Provide the [x, y] coordinate of the cell's center where the given text is located.  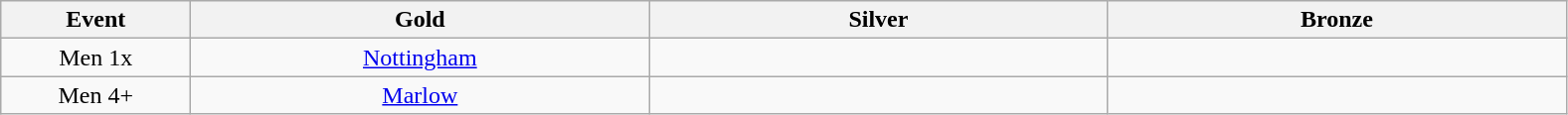
Men 4+ [95, 95]
Event [95, 20]
Gold [420, 20]
Marlow [420, 95]
Bronze [1336, 20]
Men 1x [95, 57]
Nottingham [420, 57]
Silver [879, 20]
